Pinpoint the cell where the given text exists, returning its (x, y) midpoint coordinate. 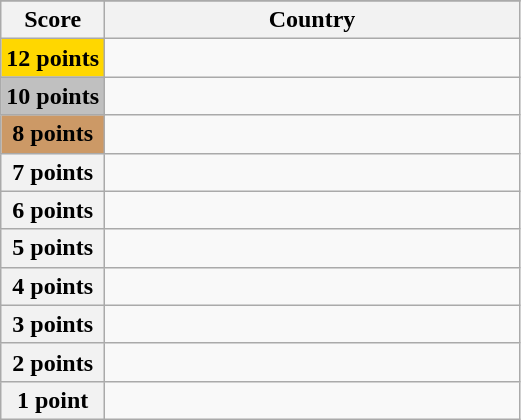
1 point (53, 400)
5 points (53, 248)
2 points (53, 362)
6 points (53, 210)
7 points (53, 172)
8 points (53, 134)
3 points (53, 324)
10 points (53, 96)
Country (312, 20)
Score (53, 20)
4 points (53, 286)
12 points (53, 58)
